From the cell containing the given text, extract its center point as [x, y] coordinate. 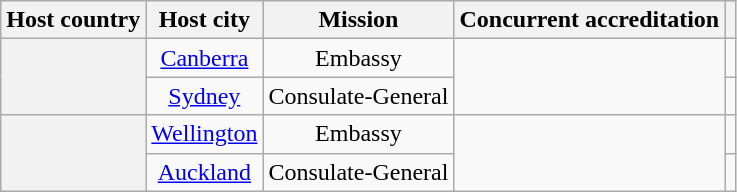
Host country [74, 20]
Wellington [204, 134]
Canberra [204, 58]
Sydney [204, 96]
Host city [204, 20]
Mission [358, 20]
Auckland [204, 172]
Concurrent accreditation [590, 20]
